Identify which cell holds the provided text, then report its (x, y) central coordinate. 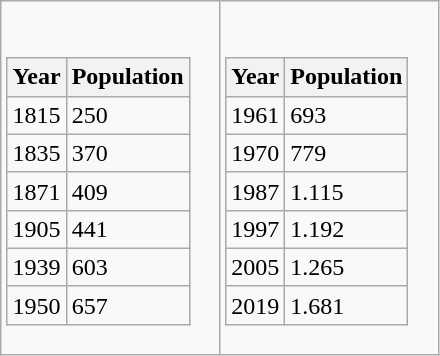
1.681 (346, 305)
250 (128, 115)
1.192 (346, 229)
1815 (36, 115)
370 (128, 153)
1950 (36, 305)
409 (128, 191)
1905 (36, 229)
441 (128, 229)
1987 (256, 191)
1997 (256, 229)
1939 (36, 267)
Year Population 1815 250 1835 370 1871 409 1905 441 1939 603 1950 657 (110, 178)
2005 (256, 267)
1961 (256, 115)
1.115 (346, 191)
1871 (36, 191)
2019 (256, 305)
1970 (256, 153)
603 (128, 267)
657 (128, 305)
1.265 (346, 267)
1835 (36, 153)
693 (346, 115)
779 (346, 153)
Year Population 1961 693 1970 779 1987 1.115 1997 1.192 2005 1.265 2019 1.681 (328, 178)
